For the text-containing cell, return its midpoint in [X, Y] coordinate format. 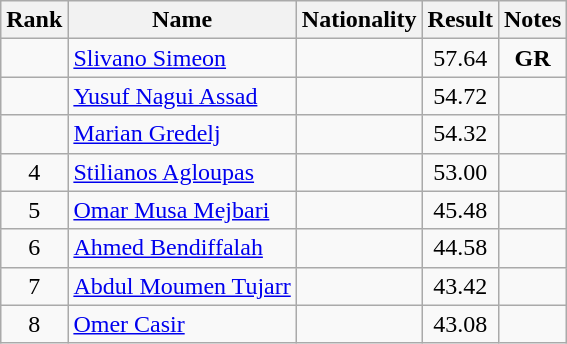
8 [34, 324]
Rank [34, 20]
GR [532, 58]
Stilianos Agloupas [182, 172]
7 [34, 286]
54.72 [460, 96]
Nationality [359, 20]
Result [460, 20]
43.08 [460, 324]
Abdul Moumen Tujarr [182, 286]
5 [34, 210]
Omar Musa Mejbari [182, 210]
43.42 [460, 286]
Ahmed Bendiffalah [182, 248]
6 [34, 248]
54.32 [460, 134]
Yusuf Nagui Assad [182, 96]
53.00 [460, 172]
Notes [532, 20]
45.48 [460, 210]
Slivano Simeon [182, 58]
Omer Casir [182, 324]
Marian Gredelj [182, 134]
57.64 [460, 58]
44.58 [460, 248]
4 [34, 172]
Name [182, 20]
